For the text-containing cell, return its midpoint in [X, Y] coordinate format. 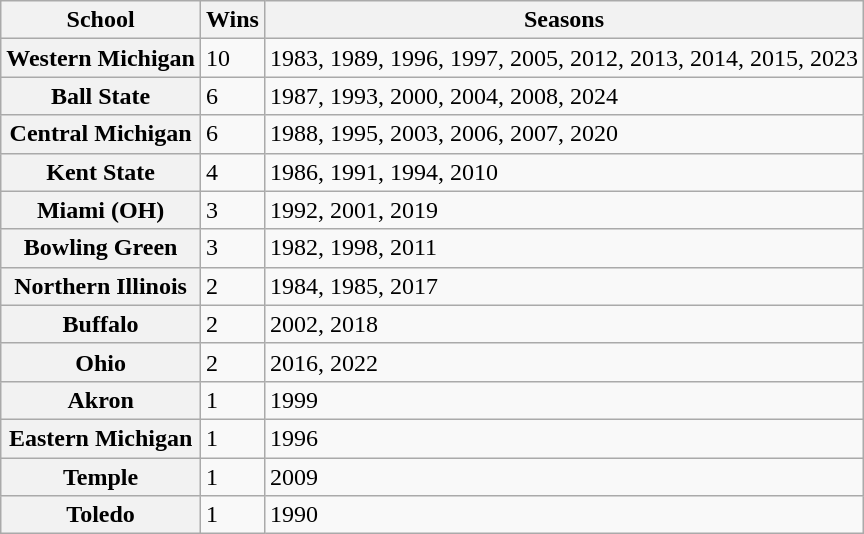
1990 [564, 515]
Ohio [101, 362]
Northern Illinois [101, 286]
1987, 1993, 2000, 2004, 2008, 2024 [564, 96]
Kent State [101, 172]
Akron [101, 400]
Miami (OH) [101, 210]
1983, 1989, 1996, 1997, 2005, 2012, 2013, 2014, 2015, 2023 [564, 58]
10 [232, 58]
1988, 1995, 2003, 2006, 2007, 2020 [564, 134]
1984, 1985, 2017 [564, 286]
Western Michigan [101, 58]
Ball State [101, 96]
4 [232, 172]
1986, 1991, 1994, 2010 [564, 172]
Temple [101, 477]
1992, 2001, 2019 [564, 210]
1999 [564, 400]
Seasons [564, 20]
School [101, 20]
Wins [232, 20]
1996 [564, 438]
Eastern Michigan [101, 438]
Bowling Green [101, 248]
Buffalo [101, 324]
2016, 2022 [564, 362]
Toledo [101, 515]
Central Michigan [101, 134]
2009 [564, 477]
1982, 1998, 2011 [564, 248]
2002, 2018 [564, 324]
